Scan for the cell matching the given text and deliver its [x, y] coordinate at center. 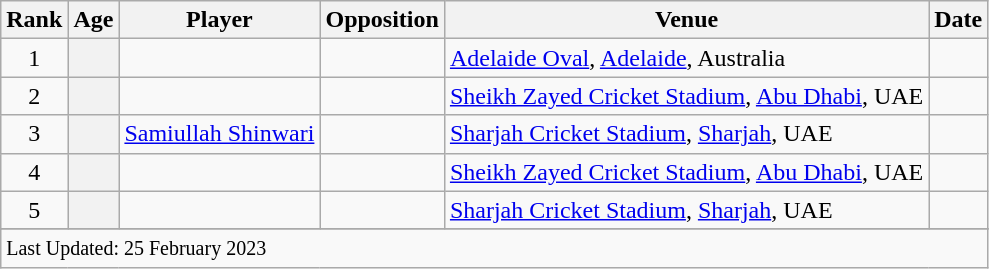
3 [34, 134]
Rank [34, 20]
Venue [686, 20]
Player [220, 20]
2 [34, 96]
Adelaide Oval, Adelaide, Australia [686, 58]
Opposition [382, 20]
Samiullah Shinwari [220, 134]
1 [34, 58]
Age [94, 20]
Last Updated: 25 February 2023 [494, 248]
4 [34, 172]
Date [958, 20]
5 [34, 210]
